From the cell containing the given text, extract its center point as (x, y) coordinate. 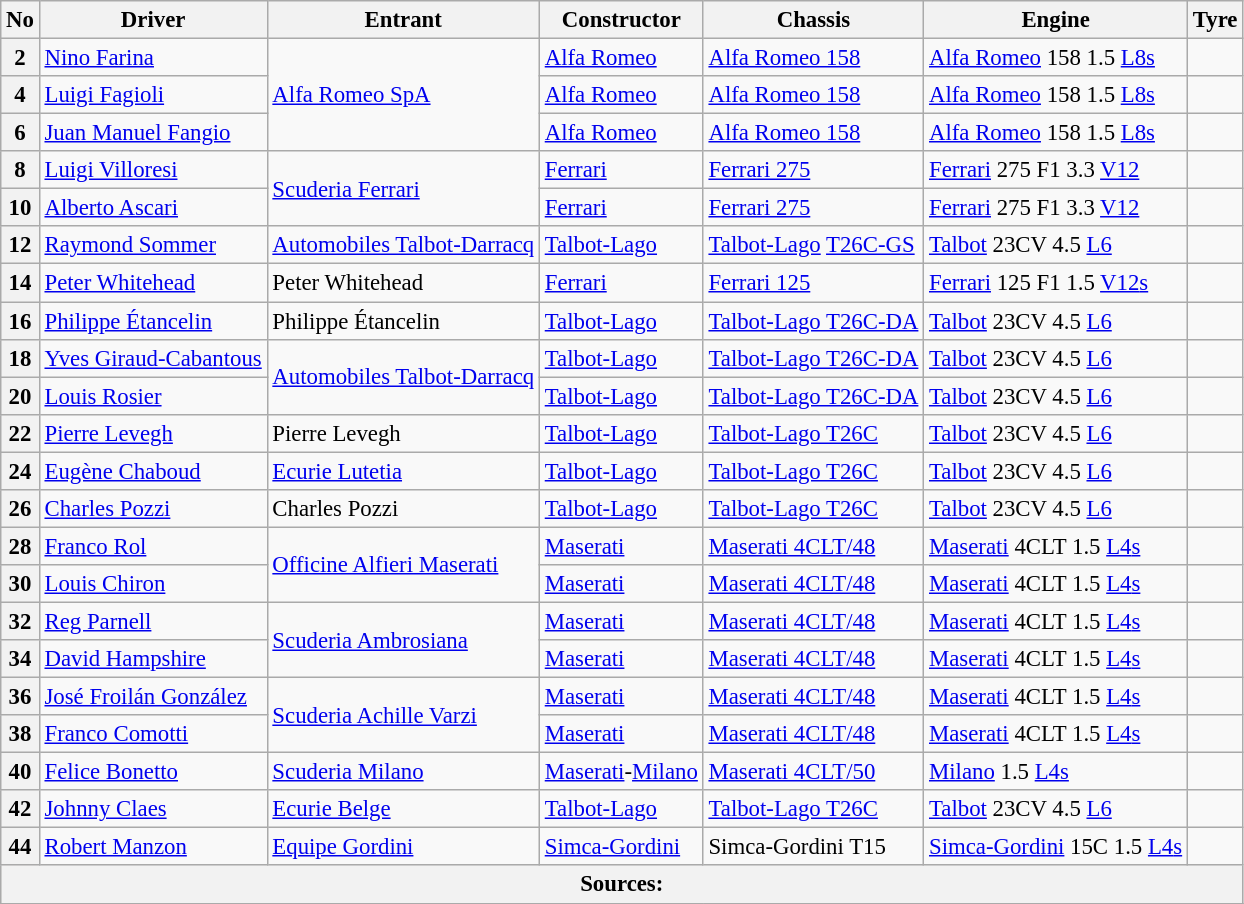
Milano 1.5 L4s (1056, 772)
Driver (153, 20)
20 (20, 396)
16 (20, 321)
Simca-Gordini 15C 1.5 L4s (1056, 847)
Raymond Sommer (153, 245)
Officine Alfieri Maserati (403, 564)
Talbot-Lago T26C-GS (814, 245)
10 (20, 208)
Equipe Gordini (403, 847)
44 (20, 847)
Alberto Ascari (153, 208)
Juan Manuel Fangio (153, 133)
Sources: (622, 885)
Ferrari 125 F1 1.5 V12s (1056, 283)
14 (20, 283)
Franco Rol (153, 546)
Ecurie Belge (403, 809)
Alfa Romeo SpA (403, 96)
Scuderia Ambrosiana (403, 640)
40 (20, 772)
6 (20, 133)
Louis Rosier (153, 396)
Chassis (814, 20)
Luigi Villoresi (153, 170)
Maserati 4CLT/50 (814, 772)
Entrant (403, 20)
Simca-Gordini T15 (814, 847)
34 (20, 659)
Engine (1056, 20)
2 (20, 58)
Luigi Fagioli (153, 95)
Ferrari 125 (814, 283)
Simca-Gordini (621, 847)
Reg Parnell (153, 621)
38 (20, 734)
Johnny Claes (153, 809)
22 (20, 433)
Franco Comotti (153, 734)
8 (20, 170)
Scuderia Achille Varzi (403, 716)
Yves Giraud-Cabantous (153, 358)
24 (20, 471)
Scuderia Ferrari (403, 188)
26 (20, 509)
Nino Farina (153, 58)
Tyre (1214, 20)
4 (20, 95)
Maserati-Milano (621, 772)
28 (20, 546)
No (20, 20)
Felice Bonetto (153, 772)
12 (20, 245)
36 (20, 697)
32 (20, 621)
Scuderia Milano (403, 772)
30 (20, 584)
18 (20, 358)
42 (20, 809)
Constructor (621, 20)
José Froilán González (153, 697)
Robert Manzon (153, 847)
Ecurie Lutetia (403, 471)
David Hampshire (153, 659)
Eugène Chaboud (153, 471)
Louis Chiron (153, 584)
